Scan for the cell matching the given text and deliver its (X, Y) coordinate at center. 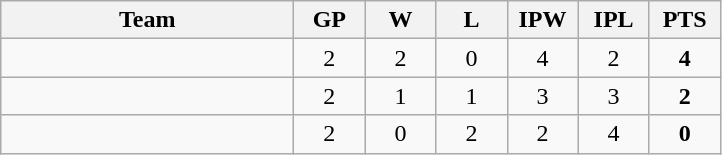
GP (330, 20)
Team (148, 20)
IPL (614, 20)
IPW (542, 20)
W (400, 20)
L (472, 20)
PTS (684, 20)
